Provide the [x, y] coordinate of the cell's center where the given text is located.  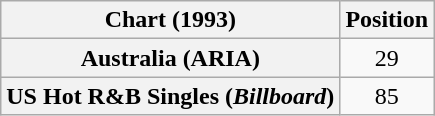
Australia (ARIA) [170, 58]
US Hot R&B Singles (Billboard) [170, 96]
Position [387, 20]
29 [387, 58]
85 [387, 96]
Chart (1993) [170, 20]
